Identify which cell holds the provided text, then report its [X, Y] central coordinate. 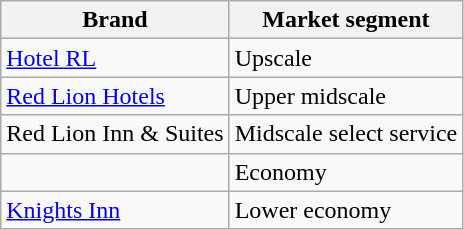
Midscale select service [346, 134]
Red Lion Hotels [115, 96]
Market segment [346, 20]
Knights Inn [115, 210]
Upper midscale [346, 96]
Economy [346, 172]
Red Lion Inn & Suites [115, 134]
Hotel RL [115, 58]
Upscale [346, 58]
Lower economy [346, 210]
Brand [115, 20]
